Output the (x, y) coordinate of the center of the cell containing the given text.  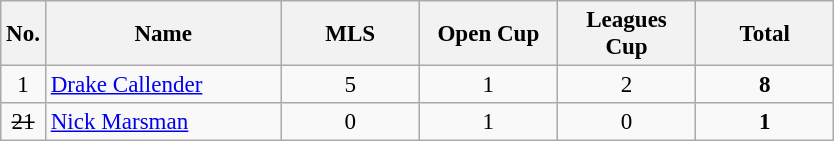
MLS (350, 34)
Drake Callender (163, 85)
Leagues Cup (626, 34)
Total (765, 34)
2 (626, 85)
5 (350, 85)
8 (765, 85)
No. (24, 34)
Name (163, 34)
Open Cup (488, 34)
21 (24, 122)
Nick Marsman (163, 122)
